From the cell containing the given text, extract its center point as [X, Y] coordinate. 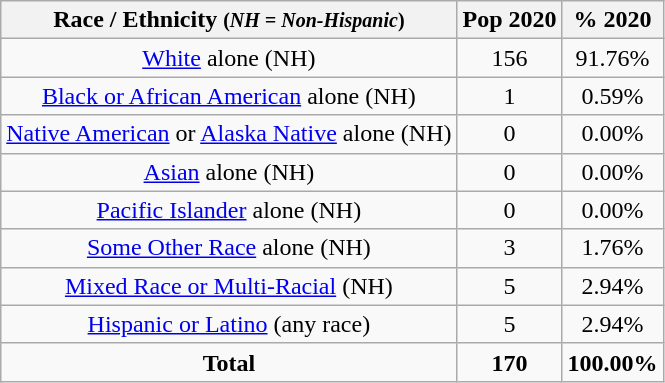
% 2020 [612, 20]
100.00% [612, 362]
Asian alone (NH) [229, 172]
1.76% [612, 248]
1 [510, 96]
Native American or Alaska Native alone (NH) [229, 134]
Pop 2020 [510, 20]
0.59% [612, 96]
Total [229, 362]
Some Other Race alone (NH) [229, 248]
White alone (NH) [229, 58]
3 [510, 248]
Mixed Race or Multi-Racial (NH) [229, 286]
Black or African American alone (NH) [229, 96]
156 [510, 58]
170 [510, 362]
Race / Ethnicity (NH = Non-Hispanic) [229, 20]
91.76% [612, 58]
Pacific Islander alone (NH) [229, 210]
Hispanic or Latino (any race) [229, 324]
